Pinpoint the cell where the given text exists, returning its (X, Y) midpoint coordinate. 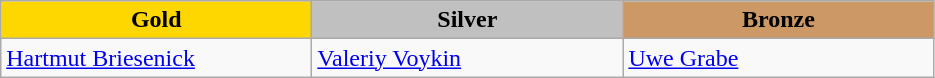
Hartmut Briesenick (156, 58)
Valeriy Voykin (468, 58)
Gold (156, 20)
Uwe Grabe (778, 58)
Silver (468, 20)
Bronze (778, 20)
